Return (X, Y) of the center of cell containing provided text 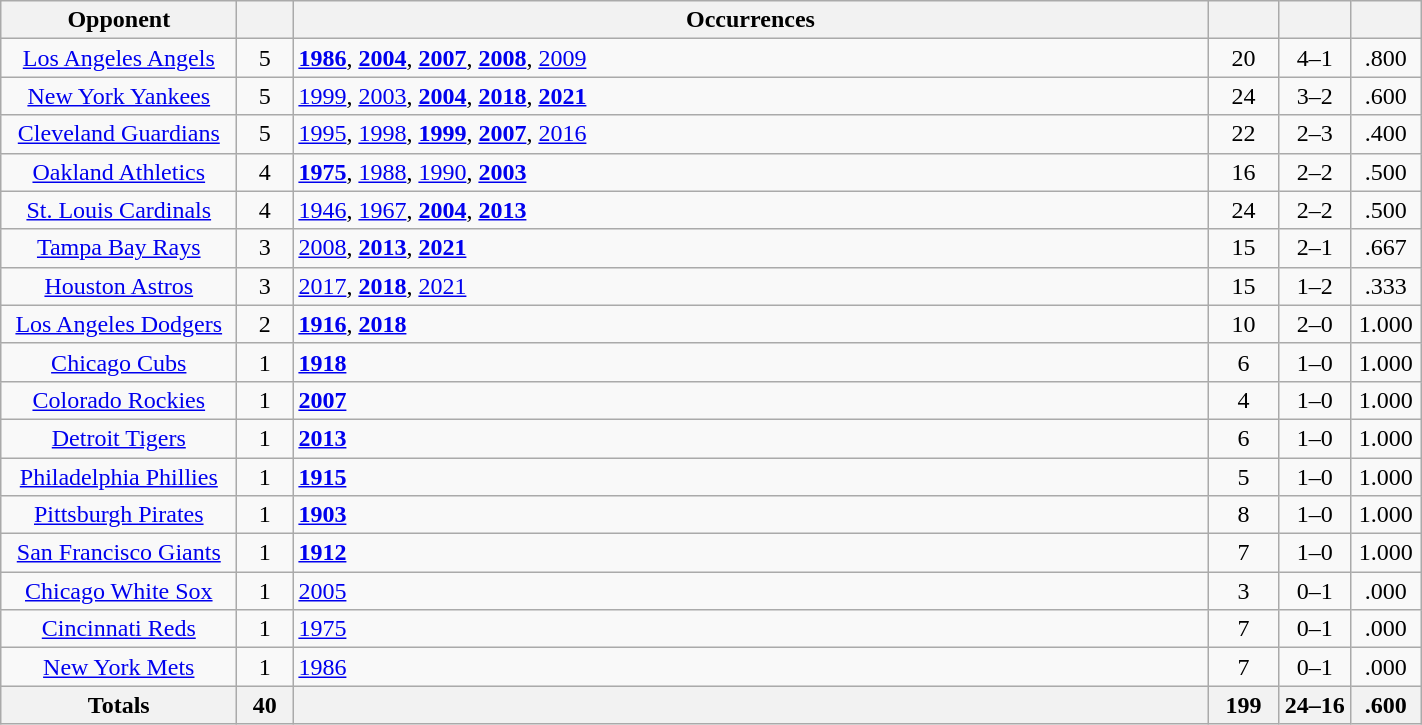
.800 (1386, 58)
4–1 (1314, 58)
Oakland Athletics (119, 172)
3–2 (1314, 96)
Chicago Cubs (119, 362)
24–16 (1314, 705)
Tampa Bay Rays (119, 248)
1–2 (1314, 286)
New York Yankees (119, 96)
199 (1244, 705)
Pittsburgh Pirates (119, 515)
Cleveland Guardians (119, 134)
Chicago White Sox (119, 591)
.333 (1386, 286)
2007 (750, 400)
Colorado Rockies (119, 400)
2–1 (1314, 248)
.667 (1386, 248)
Los Angeles Dodgers (119, 324)
Philadelphia Phillies (119, 477)
1915 (750, 477)
1986, 2004, 2007, 2008, 2009 (750, 58)
8 (1244, 515)
Occurrences (750, 20)
Los Angeles Angels (119, 58)
2–0 (1314, 324)
22 (1244, 134)
1999, 2003, 2004, 2018, 2021 (750, 96)
2005 (750, 591)
1995, 1998, 1999, 2007, 2016 (750, 134)
Totals (119, 705)
.400 (1386, 134)
2017, 2018, 2021 (750, 286)
2–3 (1314, 134)
1975, 1988, 1990, 2003 (750, 172)
New York Mets (119, 667)
1903 (750, 515)
1918 (750, 362)
40 (265, 705)
2013 (750, 438)
2 (265, 324)
20 (1244, 58)
1975 (750, 629)
1986 (750, 667)
Cincinnati Reds (119, 629)
10 (1244, 324)
Opponent (119, 20)
1946, 1967, 2004, 2013 (750, 210)
16 (1244, 172)
2008, 2013, 2021 (750, 248)
1916, 2018 (750, 324)
1912 (750, 553)
St. Louis Cardinals (119, 210)
Houston Astros (119, 286)
San Francisco Giants (119, 553)
Detroit Tigers (119, 438)
